Provide the (x, y) coordinate of the cell's center where the given text is located.  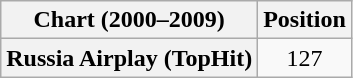
Position (305, 20)
Chart (2000–2009) (130, 20)
Russia Airplay (TopHit) (130, 58)
127 (305, 58)
